Output the (x, y) coordinate of the center of the cell containing the given text.  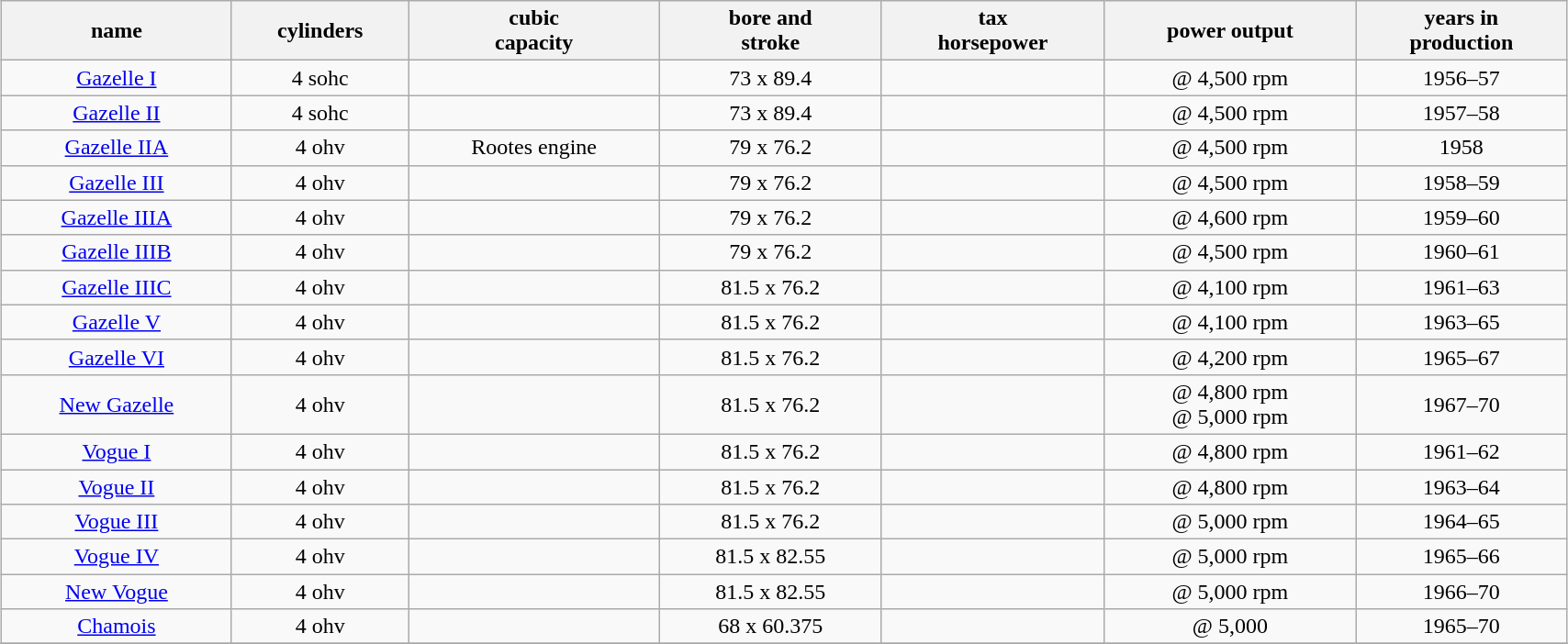
Gazelle IIIA (118, 217)
Gazelle IIIB (118, 252)
1965–67 (1462, 357)
New Gazelle (118, 404)
1964–65 (1462, 522)
1961–63 (1462, 287)
bore andstroke (770, 31)
New Vogue (118, 592)
Vogue IV (118, 557)
taxhorsepower (992, 31)
Gazelle II (118, 113)
1965–66 (1462, 557)
years inproduction (1462, 31)
Vogue III (118, 522)
cylinders (319, 31)
1961–62 (1462, 451)
1957–58 (1462, 113)
1963–64 (1462, 487)
1960–61 (1462, 252)
Gazelle IIIC (118, 287)
@ 5,000 (1230, 627)
power output (1230, 31)
1966–70 (1462, 592)
1963–65 (1462, 322)
Vogue II (118, 487)
Gazelle V (118, 322)
1958 (1462, 148)
@ 4,600 rpm (1230, 217)
1956–57 (1462, 78)
1965–70 (1462, 627)
Gazelle VI (118, 357)
cubiccapacity (534, 31)
68 x 60.375 (770, 627)
Gazelle I (118, 78)
Rootes engine (534, 148)
@ 4,800 rpm @ 5,000 rpm (1230, 404)
1958–59 (1462, 183)
1967–70 (1462, 404)
Gazelle IIA (118, 148)
Chamois (118, 627)
Vogue I (118, 451)
Gazelle III (118, 183)
name (118, 31)
@ 4,200 rpm (1230, 357)
1959–60 (1462, 217)
